Locate the cell with the specified text and output its [X, Y] center coordinate. 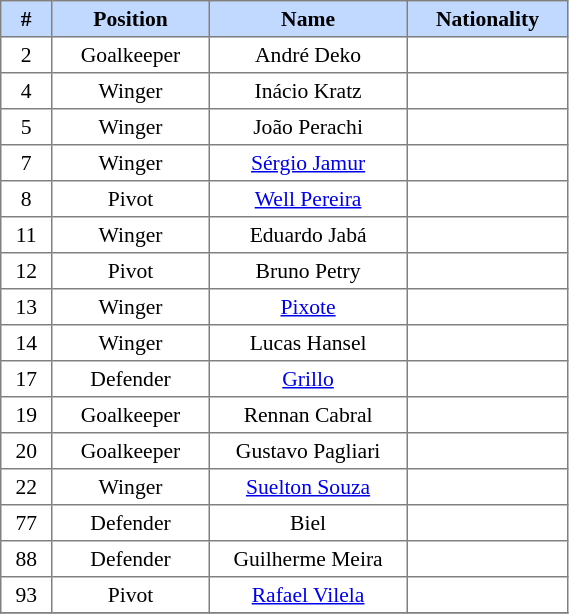
Biel [308, 523]
Rafael Vilela [308, 595]
88 [26, 559]
Bruno Petry [308, 271]
12 [26, 271]
20 [26, 451]
22 [26, 487]
Name [308, 19]
2 [26, 55]
77 [26, 523]
Rennan Cabral [308, 415]
Position [130, 19]
Pixote [308, 307]
João Perachi [308, 127]
André Deko [308, 55]
17 [26, 379]
Well Pereira [308, 199]
Grillo [308, 379]
Sérgio Jamur [308, 163]
Gustavo Pagliari [308, 451]
Guilherme Meira [308, 559]
8 [26, 199]
Eduardo Jabá [308, 235]
19 [26, 415]
13 [26, 307]
11 [26, 235]
Lucas Hansel [308, 343]
Suelton Souza [308, 487]
7 [26, 163]
Nationality [488, 19]
93 [26, 595]
14 [26, 343]
4 [26, 91]
5 [26, 127]
# [26, 19]
Inácio Kratz [308, 91]
